Scan for the cell matching the given text and deliver its [X, Y] coordinate at center. 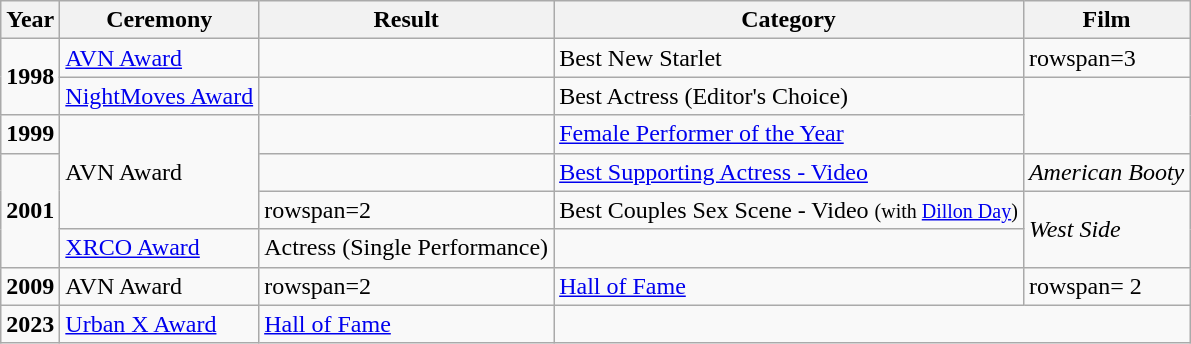
1999 [30, 134]
2001 [30, 210]
Actress (Single Performance) [406, 248]
1998 [30, 77]
Ceremony [160, 20]
2009 [30, 286]
rowspan= 2 [1106, 286]
Result [406, 20]
Best Couples Sex Scene - Video (with Dillon Day) [789, 210]
Best New Starlet [789, 58]
West Side [1106, 229]
NightMoves Award [160, 96]
Female Performer of the Year [789, 134]
Best Supporting Actress - Video [789, 172]
American Booty [1106, 172]
XRCO Award [160, 248]
Category [789, 20]
Best Actress (Editor's Choice) [789, 96]
Year [30, 20]
2023 [30, 324]
Urban X Award [160, 324]
rowspan=3 [1106, 58]
Film [1106, 20]
